Output the [X, Y] coordinate of the center of the cell containing the given text.  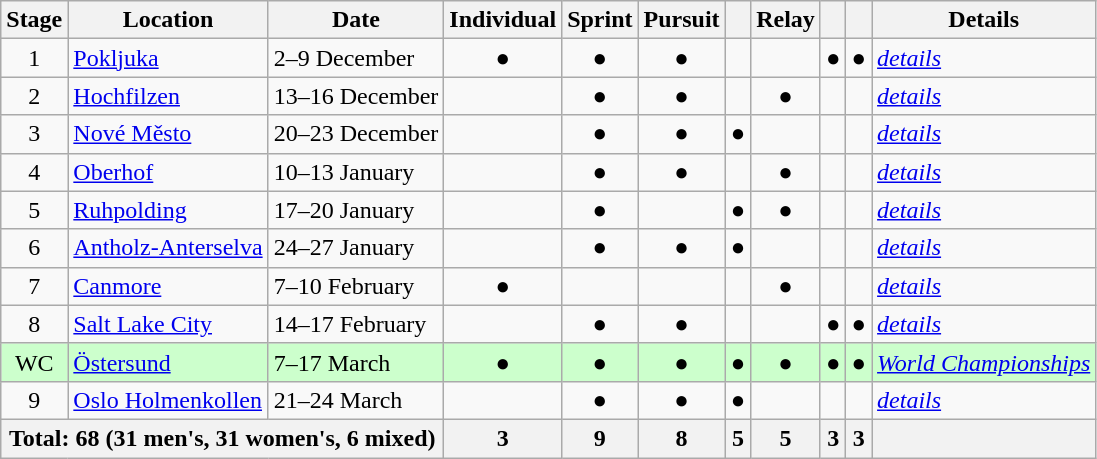
21–24 March [356, 400]
13–16 December [356, 96]
10–13 January [356, 172]
6 [34, 248]
2 [34, 96]
Nové Město [168, 134]
World Championships [984, 362]
Antholz-Anterselva [168, 248]
Total: 68 (31 men's, 31 women's, 6 mixed) [222, 438]
Oslo Holmenkollen [168, 400]
20–23 December [356, 134]
1 [34, 58]
7–17 March [356, 362]
Oberhof [168, 172]
7 [34, 286]
Salt Lake City [168, 324]
Individual [503, 20]
Pursuit [682, 20]
2–9 December [356, 58]
Canmore [168, 286]
Hochfilzen [168, 96]
Östersund [168, 362]
Sprint [600, 20]
7–10 February [356, 286]
Date [356, 20]
17–20 January [356, 210]
Details [984, 20]
Ruhpolding [168, 210]
Pokljuka [168, 58]
24–27 January [356, 248]
Location [168, 20]
14–17 February [356, 324]
WC [34, 362]
Relay [786, 20]
Stage [34, 20]
4 [34, 172]
